Identify which cell holds the provided text, then report its [x, y] central coordinate. 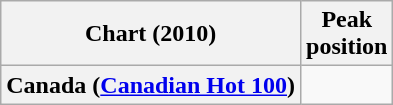
Canada (Canadian Hot 100) [151, 85]
Chart (2010) [151, 34]
Peakposition [347, 34]
